Return [X, Y] of the center of cell containing provided text 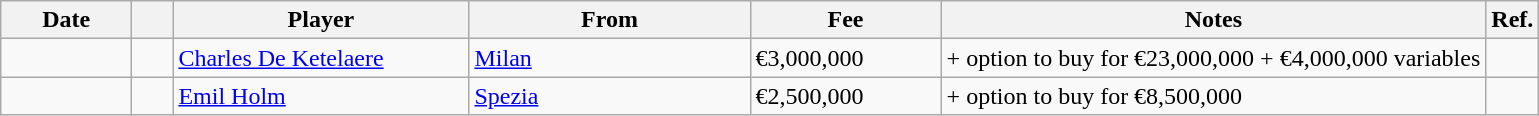
Emil Holm [321, 96]
From [610, 20]
Date [66, 20]
€2,500,000 [846, 96]
€3,000,000 [846, 58]
Notes [1214, 20]
Milan [610, 58]
Charles De Ketelaere [321, 58]
Fee [846, 20]
+ option to buy for €8,500,000 [1214, 96]
Ref. [1512, 20]
+ option to buy for €23,000,000 + €4,000,000 variables [1214, 58]
Spezia [610, 96]
Player [321, 20]
